Extract the [x, y] coordinate from the center of the cell holding the provided text.  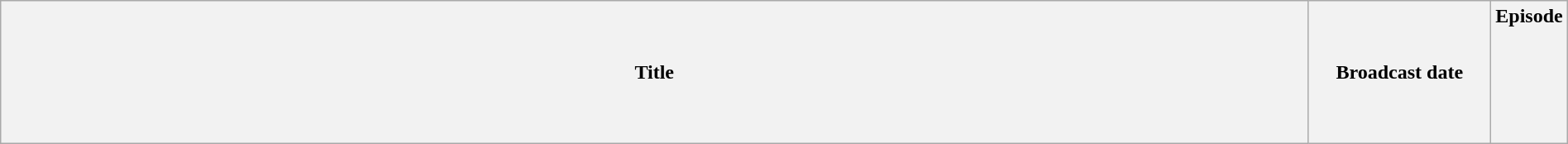
Broadcast date [1399, 73]
Episode [1529, 73]
Title [655, 73]
